Provide the (x, y) coordinate of the cell's center where the given text is located.  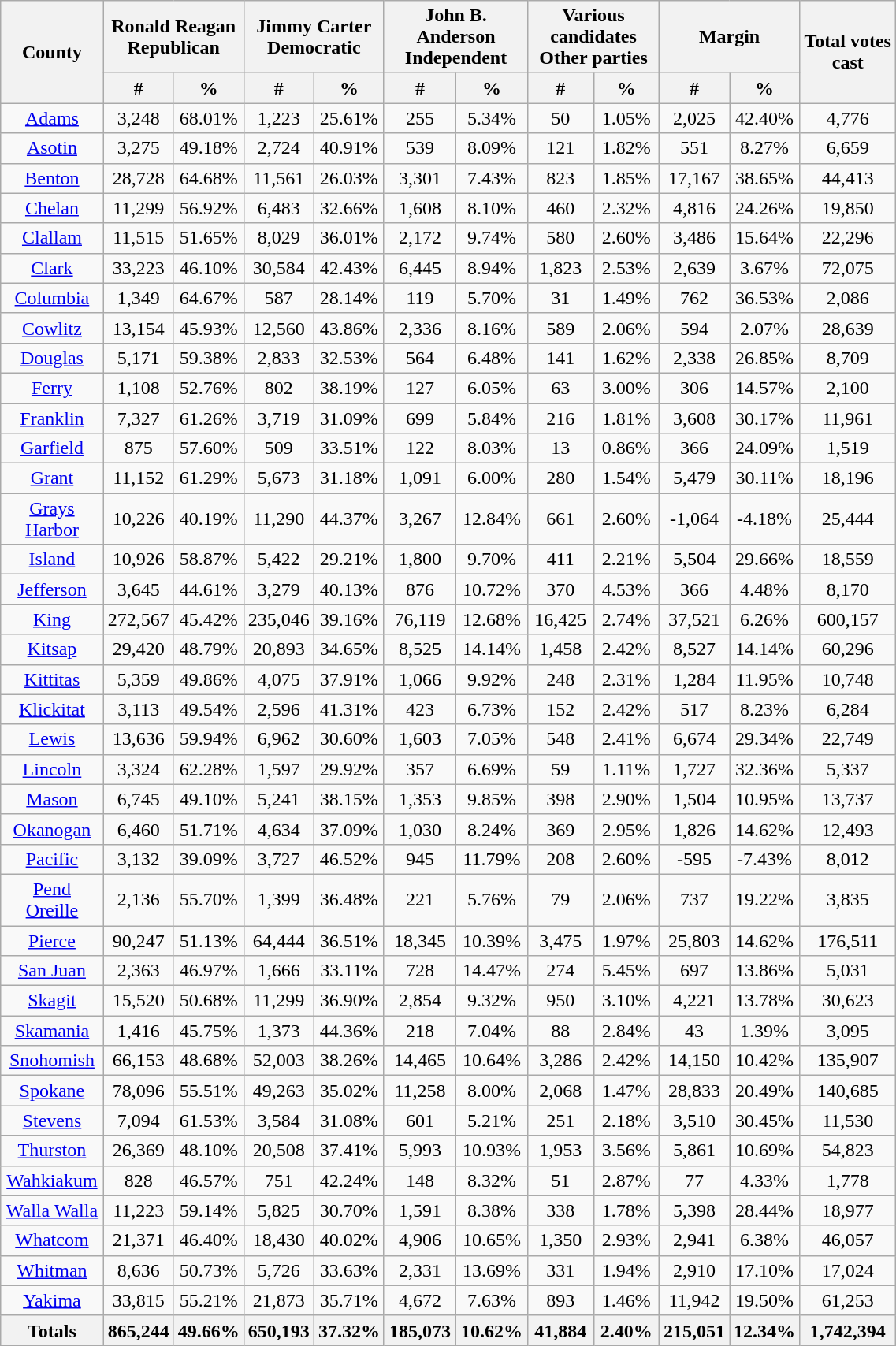
Columbia (52, 298)
274 (561, 971)
2,086 (848, 298)
2,639 (695, 268)
Lewis (52, 739)
Various candidatesOther parties (594, 37)
33,223 (139, 268)
10.69% (764, 1151)
10.39% (492, 940)
72,075 (848, 268)
331 (561, 1270)
589 (561, 328)
876 (419, 589)
41.31% (348, 709)
36.48% (348, 900)
2.93% (626, 1240)
1,091 (419, 478)
11,942 (695, 1300)
5.70% (492, 298)
8,012 (848, 859)
3.67% (764, 268)
251 (561, 1121)
1,742,394 (848, 1330)
56.92% (208, 208)
10,748 (848, 679)
3,719 (279, 418)
25,444 (848, 519)
60,296 (848, 649)
5,993 (419, 1151)
42.24% (348, 1181)
San Juan (52, 971)
3,248 (139, 118)
7.05% (492, 739)
121 (561, 148)
699 (419, 418)
218 (419, 1031)
7,094 (139, 1121)
66,153 (139, 1061)
46.57% (208, 1181)
39.09% (208, 859)
44.36% (348, 1031)
Douglas (52, 358)
Clark (52, 268)
1.97% (626, 940)
38.19% (348, 388)
3,835 (848, 900)
43 (695, 1031)
Clallam (52, 238)
823 (561, 178)
306 (695, 388)
36.90% (348, 1001)
29.92% (348, 769)
8.23% (764, 709)
35.71% (348, 1300)
33.63% (348, 1270)
-4.18% (764, 519)
Whitman (52, 1270)
11,223 (139, 1210)
12.34% (764, 1330)
3,727 (279, 859)
Kittitas (52, 679)
4,672 (419, 1300)
18,430 (279, 1240)
38.65% (764, 178)
45.75% (208, 1031)
945 (419, 859)
18,345 (419, 940)
12.68% (492, 619)
215,051 (695, 1330)
2,136 (139, 900)
38.26% (348, 1061)
3,275 (139, 148)
600,157 (848, 619)
1.82% (626, 148)
49.10% (208, 799)
42.40% (764, 118)
51.65% (208, 238)
12.84% (492, 519)
20,893 (279, 649)
8,525 (419, 649)
1,800 (419, 560)
51 (561, 1181)
17.10% (764, 1270)
3,324 (139, 769)
44,413 (848, 178)
John B. AndersonIndependent (455, 37)
64.67% (208, 298)
29.21% (348, 560)
11,515 (139, 238)
5,825 (279, 1210)
29.34% (764, 739)
1.11% (626, 769)
46.97% (208, 971)
3,286 (561, 1061)
28,728 (139, 178)
Island (52, 560)
4.33% (764, 1181)
Kitsap (52, 649)
1,373 (279, 1031)
11.95% (764, 679)
76,119 (419, 619)
1,666 (279, 971)
2.32% (626, 208)
601 (419, 1121)
Okanogan (52, 829)
2.40% (626, 1330)
14.47% (492, 971)
14.57% (764, 388)
50 (561, 118)
865,244 (139, 1330)
728 (419, 971)
221 (419, 900)
1,826 (695, 829)
46,057 (848, 1240)
Pierce (52, 940)
2.74% (626, 619)
33.11% (348, 971)
35.02% (348, 1091)
594 (695, 328)
2.84% (626, 1031)
12,560 (279, 328)
4,816 (695, 208)
185,073 (419, 1330)
30.45% (764, 1121)
28,833 (695, 1091)
61,253 (848, 1300)
36.01% (348, 238)
8.94% (492, 268)
580 (561, 238)
63 (561, 388)
7,327 (139, 418)
55.70% (208, 900)
4,634 (279, 829)
6,460 (139, 829)
31 (561, 298)
County (52, 52)
79 (561, 900)
0.86% (626, 448)
2.18% (626, 1121)
13,636 (139, 739)
90,247 (139, 940)
370 (561, 589)
697 (695, 971)
2.31% (626, 679)
26.03% (348, 178)
6,483 (279, 208)
King (52, 619)
14,150 (695, 1061)
875 (139, 448)
2,910 (695, 1270)
50.73% (208, 1270)
1.05% (626, 118)
18,196 (848, 478)
Skamania (52, 1031)
15,520 (139, 1001)
3.56% (626, 1151)
272,567 (139, 619)
1.94% (626, 1270)
3,267 (419, 519)
2,833 (279, 358)
Pend Oreille (52, 900)
1,597 (279, 769)
10.42% (764, 1061)
8.00% (492, 1091)
37.32% (348, 1330)
9.92% (492, 679)
43.86% (348, 328)
2,331 (419, 1270)
40.13% (348, 589)
Whatcom (52, 1240)
6.00% (492, 478)
Thurston (52, 1151)
5,398 (695, 1210)
37.41% (348, 1151)
1,066 (419, 679)
1.39% (764, 1031)
6.69% (492, 769)
6,659 (848, 148)
37.09% (348, 829)
802 (279, 388)
13 (561, 448)
57.60% (208, 448)
1,823 (561, 268)
650,193 (279, 1330)
22,749 (848, 739)
4,906 (419, 1240)
19.22% (764, 900)
26.85% (764, 358)
61.26% (208, 418)
8.09% (492, 148)
Chelan (52, 208)
2.41% (626, 739)
661 (561, 519)
37,521 (695, 619)
37.91% (348, 679)
6.38% (764, 1240)
15.64% (764, 238)
28.14% (348, 298)
Asotin (52, 148)
51.13% (208, 940)
5,861 (695, 1151)
5,673 (279, 478)
2.53% (626, 268)
18,559 (848, 560)
17,024 (848, 1270)
1,504 (695, 799)
1.54% (626, 478)
2,724 (279, 148)
828 (139, 1181)
8,170 (848, 589)
Mason (52, 799)
55.51% (208, 1091)
2,025 (695, 118)
41,884 (561, 1330)
148 (419, 1181)
135,907 (848, 1061)
10,926 (139, 560)
24.26% (764, 208)
176,511 (848, 940)
64,444 (279, 940)
46.10% (208, 268)
5.21% (492, 1121)
Franklin (52, 418)
20,508 (279, 1151)
54,823 (848, 1151)
10,226 (139, 519)
1,458 (561, 649)
49.66% (208, 1330)
13,737 (848, 799)
48.10% (208, 1151)
Garfield (52, 448)
32.36% (764, 769)
11.79% (492, 859)
11,961 (848, 418)
509 (279, 448)
61.29% (208, 478)
28.44% (764, 1210)
88 (561, 1031)
7.43% (492, 178)
17,167 (695, 178)
Totals (52, 1330)
30,623 (848, 1001)
2.90% (626, 799)
78,096 (139, 1091)
6,445 (419, 268)
152 (561, 709)
Grant (52, 478)
7.04% (492, 1031)
30.70% (348, 1210)
50.68% (208, 1001)
14,465 (419, 1061)
29,420 (139, 649)
21,873 (279, 1300)
1.78% (626, 1210)
-1,064 (695, 519)
Spokane (52, 1091)
6.05% (492, 388)
2,363 (139, 971)
2,336 (419, 328)
5,479 (695, 478)
Total votes cast (848, 52)
42.43% (348, 268)
2,172 (419, 238)
1.62% (626, 358)
11,290 (279, 519)
4,075 (279, 679)
30.60% (348, 739)
Cowlitz (52, 328)
423 (419, 709)
127 (419, 388)
5.34% (492, 118)
55.21% (208, 1300)
1.46% (626, 1300)
216 (561, 418)
6.26% (764, 619)
Adams (52, 118)
58.87% (208, 560)
4.53% (626, 589)
3,279 (279, 589)
548 (561, 739)
8.10% (492, 208)
51.71% (208, 829)
33.51% (348, 448)
8.16% (492, 328)
25.61% (348, 118)
8.24% (492, 829)
11,561 (279, 178)
5.76% (492, 900)
24.09% (764, 448)
2.07% (764, 328)
737 (695, 900)
950 (561, 1001)
59.38% (208, 358)
8.27% (764, 148)
4.48% (764, 589)
30.11% (764, 478)
40.91% (348, 148)
7.63% (492, 1300)
1,778 (848, 1181)
1,727 (695, 769)
5,031 (848, 971)
3,132 (139, 859)
39.16% (348, 619)
77 (695, 1181)
398 (561, 799)
3,584 (279, 1121)
3,510 (695, 1121)
6,674 (695, 739)
36.53% (764, 298)
Ronald ReaganRepublican (173, 37)
19,850 (848, 208)
5,241 (279, 799)
5.45% (626, 971)
44.37% (348, 519)
539 (419, 148)
3,301 (419, 178)
1,591 (419, 1210)
6.73% (492, 709)
2.87% (626, 1181)
64.68% (208, 178)
11,152 (139, 478)
1,350 (561, 1240)
36.51% (348, 940)
208 (561, 859)
1,603 (419, 739)
52,003 (279, 1061)
62.28% (208, 769)
Walla Walla (52, 1210)
13.86% (764, 971)
255 (419, 118)
68.01% (208, 118)
1,284 (695, 679)
5,359 (139, 679)
13.78% (764, 1001)
59 (561, 769)
12,493 (848, 829)
3.00% (626, 388)
30.17% (764, 418)
9.74% (492, 238)
1.81% (626, 418)
4,221 (695, 1001)
18,977 (848, 1210)
9.70% (492, 560)
10.72% (492, 589)
59.14% (208, 1210)
10.93% (492, 1151)
Skagit (52, 1001)
141 (561, 358)
31.18% (348, 478)
10.64% (492, 1061)
Wahkiakum (52, 1181)
46.52% (348, 859)
1,416 (139, 1031)
10.95% (764, 799)
Benton (52, 178)
45.93% (208, 328)
Jefferson (52, 589)
61.53% (208, 1121)
29.66% (764, 560)
49.18% (208, 148)
1,608 (419, 208)
-7.43% (764, 859)
22,296 (848, 238)
2,596 (279, 709)
1,349 (139, 298)
52.76% (208, 388)
5,726 (279, 1270)
Lincoln (52, 769)
2,068 (561, 1091)
1,399 (279, 900)
280 (561, 478)
59.94% (208, 739)
3,095 (848, 1031)
551 (695, 148)
5,504 (695, 560)
48.68% (208, 1061)
3,475 (561, 940)
6.48% (492, 358)
2.95% (626, 829)
8,527 (695, 649)
Stevens (52, 1121)
8.32% (492, 1181)
8,709 (848, 358)
26,369 (139, 1151)
Grays Harbor (52, 519)
751 (279, 1181)
3.10% (626, 1001)
2,941 (695, 1240)
122 (419, 448)
8,636 (139, 1270)
Pacific (52, 859)
1,519 (848, 448)
8,029 (279, 238)
6,962 (279, 739)
5,171 (139, 358)
Ferry (52, 388)
49.86% (208, 679)
49.54% (208, 709)
1,030 (419, 829)
-595 (695, 859)
13,154 (139, 328)
40.19% (208, 519)
38.15% (348, 799)
30,584 (279, 268)
8.03% (492, 448)
25,803 (695, 940)
32.53% (348, 358)
19.50% (764, 1300)
Snohomish (52, 1061)
3,486 (695, 238)
2,100 (848, 388)
13.69% (492, 1270)
248 (561, 679)
1.85% (626, 178)
1,953 (561, 1151)
1.47% (626, 1091)
48.79% (208, 649)
893 (561, 1300)
Margin (730, 37)
Klickitat (52, 709)
49,263 (279, 1091)
8.38% (492, 1210)
1.49% (626, 298)
357 (419, 769)
44.61% (208, 589)
4,776 (848, 118)
9.85% (492, 799)
2,854 (419, 1001)
Jimmy CarterDemocratic (314, 37)
6,284 (848, 709)
5,337 (848, 769)
45.42% (208, 619)
28,639 (848, 328)
235,046 (279, 619)
762 (695, 298)
40.02% (348, 1240)
32.66% (348, 208)
Yakima (52, 1300)
31.09% (348, 418)
34.65% (348, 649)
119 (419, 298)
46.40% (208, 1240)
1,108 (139, 388)
16,425 (561, 619)
10.65% (492, 1240)
20.49% (764, 1091)
5,422 (279, 560)
369 (561, 829)
11,530 (848, 1121)
6,745 (139, 799)
3,608 (695, 418)
3,645 (139, 589)
411 (561, 560)
587 (279, 298)
31.08% (348, 1121)
460 (561, 208)
5.84% (492, 418)
3,113 (139, 709)
338 (561, 1210)
1,353 (419, 799)
140,685 (848, 1091)
21,371 (139, 1240)
11,258 (419, 1091)
10.62% (492, 1330)
517 (695, 709)
33,815 (139, 1300)
9.32% (492, 1001)
564 (419, 358)
2.21% (626, 560)
1,223 (279, 118)
2,338 (695, 358)
